Return the (x, y) coordinate for the center point of the cell that contains the specified text.  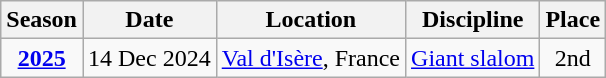
Season (42, 20)
Giant slalom (473, 58)
Place (573, 20)
Location (310, 20)
Val d'Isère, France (310, 58)
2025 (42, 58)
2nd (573, 58)
Discipline (473, 20)
Date (149, 20)
14 Dec 2024 (149, 58)
